Locate the cell with the specified text and output its (x, y) center coordinate. 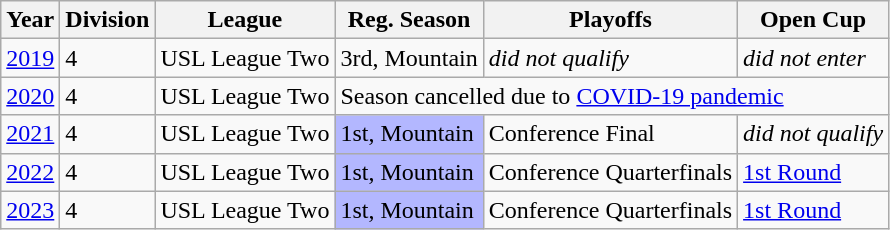
Year (30, 20)
2022 (30, 172)
3rd, Mountain (409, 58)
2019 (30, 58)
did not enter (814, 58)
2023 (30, 210)
Reg. Season (409, 20)
League (245, 20)
Open Cup (814, 20)
2020 (30, 96)
Season cancelled due to COVID-19 pandemic (612, 96)
Division (108, 20)
Conference Final (610, 134)
Playoffs (610, 20)
2021 (30, 134)
